Capture the cell that displays the provided text and extract its [X, Y] central coordinate. 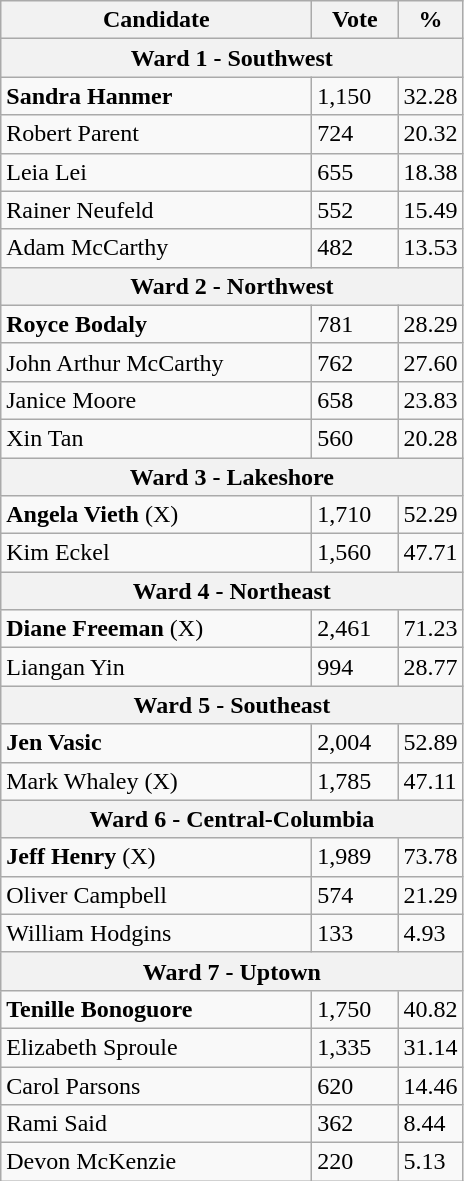
Carol Parsons [156, 1085]
Ward 4 - Northeast [232, 591]
552 [355, 210]
31.14 [430, 1047]
560 [355, 438]
Ward 1 - Southwest [232, 58]
1,150 [355, 96]
52.29 [430, 515]
1,710 [355, 515]
32.28 [430, 96]
28.29 [430, 324]
Devon McKenzie [156, 1162]
Robert Parent [156, 134]
Oliver Campbell [156, 895]
Vote [355, 20]
Kim Eckel [156, 553]
2,461 [355, 629]
20.28 [430, 438]
4.93 [430, 933]
Xin Tan [156, 438]
15.49 [430, 210]
Leia Lei [156, 172]
71.23 [430, 629]
Sandra Hanmer [156, 96]
Royce Bodaly [156, 324]
Elizabeth Sproule [156, 1047]
21.29 [430, 895]
620 [355, 1085]
Ward 6 - Central-Columbia [232, 819]
1,560 [355, 553]
18.38 [430, 172]
47.11 [430, 781]
William Hodgins [156, 933]
% [430, 20]
Mark Whaley (X) [156, 781]
Tenille Bonoguore [156, 1009]
Ward 7 - Uptown [232, 971]
Rami Said [156, 1124]
13.53 [430, 248]
1,785 [355, 781]
14.46 [430, 1085]
762 [355, 362]
362 [355, 1124]
8.44 [430, 1124]
Candidate [156, 20]
1,750 [355, 1009]
Rainer Neufeld [156, 210]
Liangan Yin [156, 667]
John Arthur McCarthy [156, 362]
Jen Vasic [156, 743]
1,335 [355, 1047]
2,004 [355, 743]
Adam McCarthy [156, 248]
994 [355, 667]
27.60 [430, 362]
Angela Vieth (X) [156, 515]
Diane Freeman (X) [156, 629]
Janice Moore [156, 400]
1,989 [355, 857]
781 [355, 324]
23.83 [430, 400]
Ward 3 - Lakeshore [232, 477]
5.13 [430, 1162]
Ward 2 - Northwest [232, 286]
724 [355, 134]
133 [355, 933]
52.89 [430, 743]
47.71 [430, 553]
220 [355, 1162]
658 [355, 400]
574 [355, 895]
Jeff Henry (X) [156, 857]
73.78 [430, 857]
28.77 [430, 667]
655 [355, 172]
40.82 [430, 1009]
Ward 5 - Southeast [232, 705]
482 [355, 248]
20.32 [430, 134]
